Return the (X, Y) coordinate for the center point of the cell that contains the specified text.  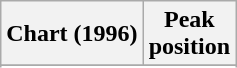
Chart (1996) (72, 34)
Peakposition (189, 34)
